Extract the [X, Y] coordinate from the center of the cell holding the provided text.  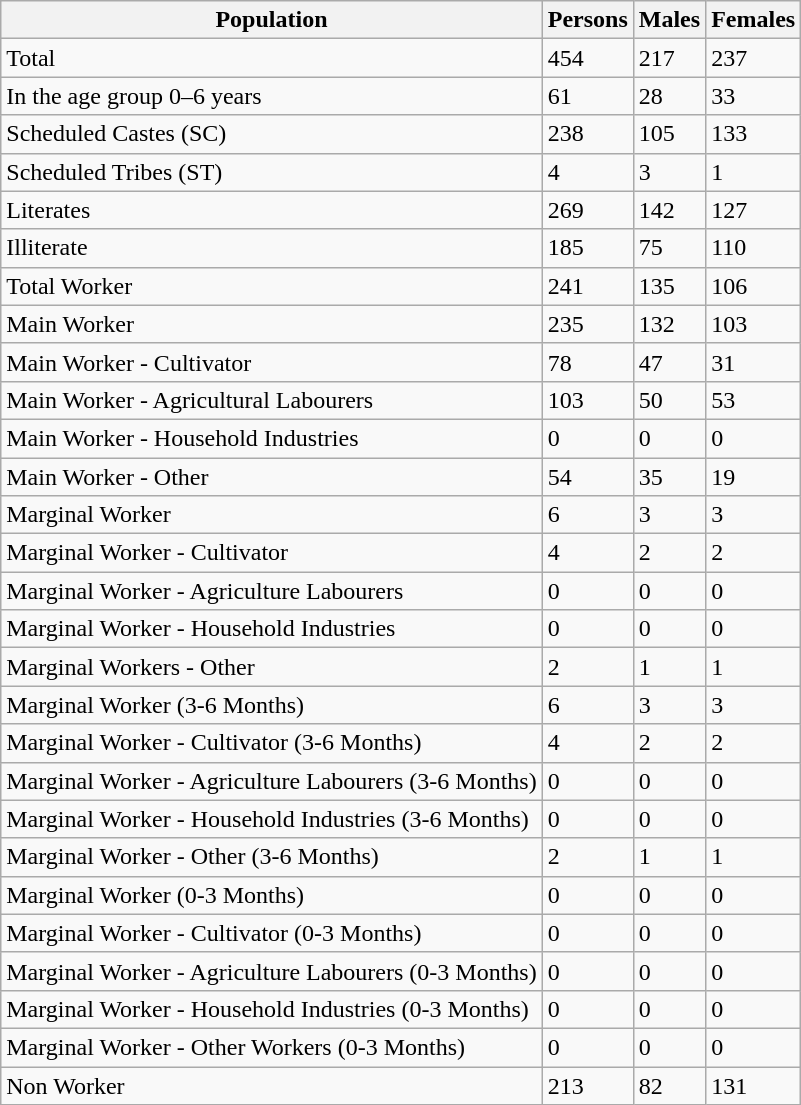
Marginal Worker - Other (3-6 Months) [272, 857]
Total Worker [272, 286]
Total [272, 58]
185 [588, 248]
135 [669, 286]
Marginal Worker - Household Industries (0-3 Months) [272, 1009]
Main Worker - Agricultural Labourers [272, 400]
50 [669, 400]
Marginal Worker - Household Industries [272, 629]
Population [272, 20]
Main Worker - Cultivator [272, 362]
Literates [272, 210]
61 [588, 96]
Marginal Worker - Agriculture Labourers (3-6 Months) [272, 781]
Marginal Worker - Cultivator [272, 553]
132 [669, 324]
Marginal Worker - Household Industries (3-6 Months) [272, 819]
Marginal Workers - Other [272, 667]
235 [588, 324]
241 [588, 286]
Main Worker [272, 324]
75 [669, 248]
Marginal Worker (3-6 Months) [272, 705]
106 [754, 286]
217 [669, 58]
31 [754, 362]
Non Worker [272, 1085]
Scheduled Castes (SC) [272, 134]
269 [588, 210]
47 [669, 362]
110 [754, 248]
133 [754, 134]
Main Worker - Other [272, 477]
53 [754, 400]
Females [754, 20]
Scheduled Tribes (ST) [272, 172]
82 [669, 1085]
454 [588, 58]
Main Worker - Household Industries [272, 438]
Persons [588, 20]
237 [754, 58]
142 [669, 210]
Marginal Worker [272, 515]
In the age group 0–6 years [272, 96]
131 [754, 1085]
213 [588, 1085]
78 [588, 362]
238 [588, 134]
28 [669, 96]
35 [669, 477]
33 [754, 96]
Marginal Worker - Cultivator (0-3 Months) [272, 933]
Illiterate [272, 248]
Marginal Worker - Other Workers (0-3 Months) [272, 1047]
Marginal Worker - Cultivator (3-6 Months) [272, 743]
127 [754, 210]
19 [754, 477]
Marginal Worker (0-3 Months) [272, 895]
Marginal Worker - Agriculture Labourers [272, 591]
Males [669, 20]
105 [669, 134]
54 [588, 477]
Marginal Worker - Agriculture Labourers (0-3 Months) [272, 971]
